Provide the [x, y] coordinate of the cell's center where the given text is located.  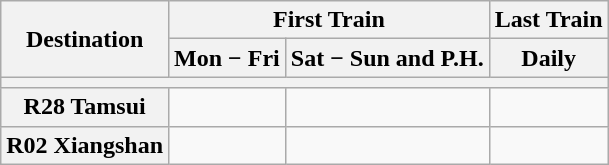
R28 Tamsui [85, 107]
Mon − Fri [228, 58]
Destination [85, 39]
R02 Xiangshan [85, 145]
Last Train [548, 20]
Daily [548, 58]
Sat − Sun and P.H. [387, 58]
First Train [330, 20]
